Return (X, Y) of the center of cell containing provided text 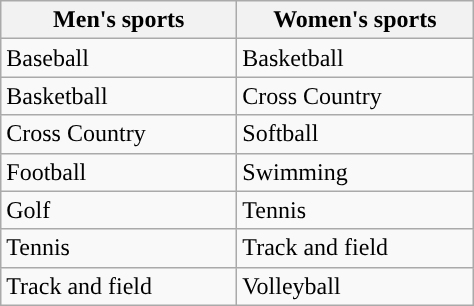
Women's sports (355, 20)
Swimming (355, 172)
Golf (119, 210)
Men's sports (119, 20)
Baseball (119, 58)
Football (119, 172)
Softball (355, 134)
Volleyball (355, 286)
